Search for the cell housing the specified text and yield its (x, y) center coordinate. 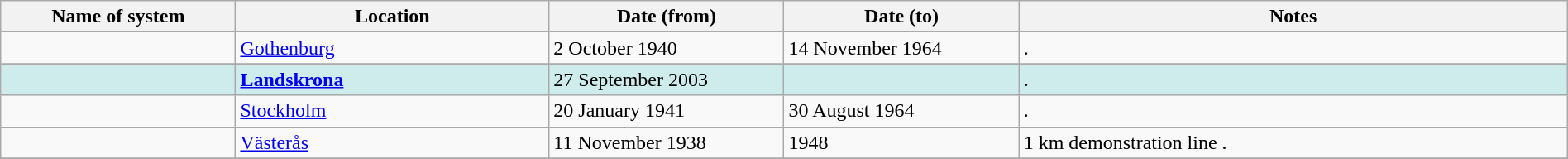
Västerås (392, 142)
20 January 1941 (667, 111)
11 November 1938 (667, 142)
27 September 2003 (667, 79)
2 October 1940 (667, 48)
Gothenburg (392, 48)
1 km demonstration line . (1293, 142)
14 November 1964 (901, 48)
Notes (1293, 17)
Date (to) (901, 17)
Date (from) (667, 17)
Location (392, 17)
30 August 1964 (901, 111)
Landskrona (392, 79)
Stockholm (392, 111)
1948 (901, 142)
Name of system (118, 17)
